Search for the cell housing the specified text and yield its [X, Y] center coordinate. 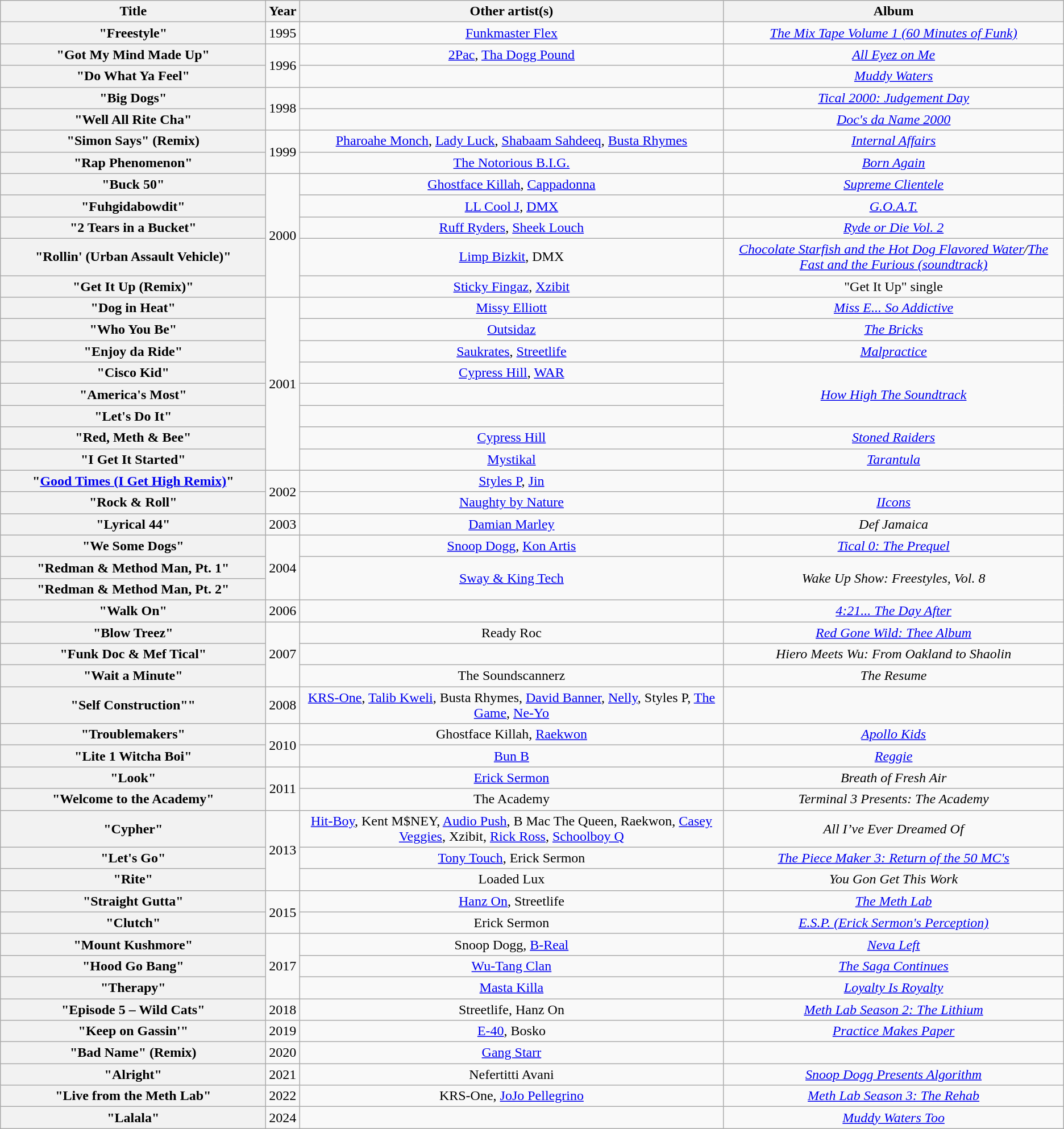
"Funk Doc & Mef Tical" [133, 654]
The Notorious B.I.G. [512, 163]
2007 [283, 654]
Ready Roc [512, 633]
The Meth Lab [893, 901]
"Wait a Minute" [133, 676]
Def Jamaica [893, 524]
"Look" [133, 778]
Red Gone Wild: Thee Album [893, 633]
2006 [283, 611]
"2 Tears in a Bucket" [133, 227]
G.O.A.T. [893, 206]
2024 [283, 1118]
Sway & King Tech [512, 578]
"Good Times (I Get High Remix)" [133, 481]
All I’ve Ever Dreamed Of [893, 829]
Cypress Hill [512, 438]
Title [133, 11]
"Do What Ya Feel" [133, 76]
The Mix Tape Volume 1 (60 Minutes of Funk) [893, 33]
2003 [283, 524]
Hiero Meets Wu: From Oakland to Shaolin [893, 654]
Tarantula [893, 459]
Tical 2000: Judgement Day [893, 98]
"Episode 5 – Wild Cats" [133, 1009]
LL Cool J, DMX [512, 206]
2008 [283, 705]
Muddy Waters Too [893, 1118]
The Academy [512, 799]
"Redman & Method Man, Pt. 1" [133, 567]
2011 [283, 788]
Internal Affairs [893, 141]
Missy Elliott [512, 308]
"Bad Name" (Remix) [133, 1053]
Mystikal [512, 459]
Meth Lab Season 3: The Rehab [893, 1096]
2017 [283, 966]
E.S.P. (Erick Sermon's Perception) [893, 923]
Sticky Fingaz, Xzibit [512, 286]
Cypress Hill, WAR [512, 373]
Stoned Raiders [893, 438]
Ghostface Killah, Cappadonna [512, 184]
2000 [283, 235]
"Hood Go Bang" [133, 966]
The Saga Continues [893, 966]
Tical 0: The Prequel [893, 546]
"Red, Meth & Bee" [133, 438]
"Mount Kushmore" [133, 944]
Outsidaz [512, 330]
2004 [283, 567]
"America's Most" [133, 395]
"Lyrical 44" [133, 524]
"Dog in Heat" [133, 308]
Funkmaster Flex [512, 33]
4:21... The Day After [893, 611]
Album [893, 11]
"I Get It Started" [133, 459]
Wu-Tang Clan [512, 966]
1999 [283, 152]
Loyalty Is Royalty [893, 987]
2018 [283, 1009]
Pharoahe Monch, Lady Luck, Shabaam Sahdeeq, Busta Rhymes [512, 141]
"Rock & Roll" [133, 503]
Hanz On, Streetlife [512, 901]
2015 [283, 912]
Meth Lab Season 2: The Lithium [893, 1009]
Bun B [512, 756]
The Soundscannerz [512, 676]
"Rap Phenomenon" [133, 163]
Masta Killa [512, 987]
"Keep on Gassin'" [133, 1031]
Styles P, Jin [512, 481]
How High The Soundtrack [893, 395]
"Get It Up (Remix)" [133, 286]
"Walk On" [133, 611]
2022 [283, 1096]
2021 [283, 1074]
"Let's Do It" [133, 416]
"Buck 50" [133, 184]
Chocolate Starfish and the Hot Dog Flavored Water/The Fast and the Furious (soundtrack) [893, 257]
Muddy Waters [893, 76]
Apollo Kids [893, 734]
"Alright" [133, 1074]
E-40, Bosko [512, 1031]
"Get It Up" single [893, 286]
"Troublemakers" [133, 734]
Hit-Boy, Kent M$NEY, Audio Push, B Mac The Queen, Raekwon, Casey Veggies, Xzibit, Rick Ross, Schoolboy Q [512, 829]
"Therapy" [133, 987]
Practice Makes Paper [893, 1031]
2010 [283, 745]
All Eyez on Me [893, 55]
"Lalala" [133, 1118]
Saukrates, Streetlife [512, 351]
"Let's Go" [133, 858]
"Straight Gutta" [133, 901]
Year [283, 11]
The Resume [893, 676]
"Clutch" [133, 923]
Doc's da Name 2000 [893, 119]
"Blow Treez" [133, 633]
Streetlife, Hanz On [512, 1009]
2Pac, Tha Dogg Pound [512, 55]
Snoop Dogg Presents Algorithm [893, 1074]
Ruff Ryders, Sheek Louch [512, 227]
Snoop Dogg, Kon Artis [512, 546]
"Live from the Meth Lab" [133, 1096]
Damian Marley [512, 524]
"Who You Be" [133, 330]
2020 [283, 1053]
Reggie [893, 756]
Other artist(s) [512, 11]
"Well All Rite Cha" [133, 119]
"Cypher" [133, 829]
"Enjoy da Ride" [133, 351]
"Lite 1 Witcha Boi" [133, 756]
"Rite" [133, 879]
"Self Construction"" [133, 705]
"Got My Mind Made Up" [133, 55]
1998 [283, 109]
2013 [283, 850]
IIcons [893, 503]
"We Some Dogs" [133, 546]
Naughty by Nature [512, 503]
1995 [283, 33]
"Rollin' (Urban Assault Vehicle)" [133, 257]
Born Again [893, 163]
The Piece Maker 3: Return of the 50 MC's [893, 858]
Loaded Lux [512, 879]
2001 [283, 384]
You Gon Get This Work [893, 879]
The Bricks [893, 330]
KRS-One, Talib Kweli, Busta Rhymes, David Banner, Nelly, Styles P, The Game, Ne-Yo [512, 705]
Nefertitti Avani [512, 1074]
"Redman & Method Man, Pt. 2" [133, 589]
"Welcome to the Academy" [133, 799]
Ryde or Die Vol. 2 [893, 227]
Wake Up Show: Freestyles, Vol. 8 [893, 578]
"Simon Says" (Remix) [133, 141]
KRS-One, JoJo Pellegrino [512, 1096]
Miss E... So Addictive [893, 308]
"Big Dogs" [133, 98]
"Cisco Kid" [133, 373]
Breath of Fresh Air [893, 778]
2002 [283, 492]
"Freestyle" [133, 33]
Supreme Clientele [893, 184]
Neva Left [893, 944]
2019 [283, 1031]
Malpractice [893, 351]
Ghostface Killah, Raekwon [512, 734]
1996 [283, 65]
Snoop Dogg, B-Real [512, 944]
Gang Starr [512, 1053]
Terminal 3 Presents: The Academy [893, 799]
"Fuhgidabowdit" [133, 206]
Limp Bizkit, DMX [512, 257]
Tony Touch, Erick Sermon [512, 858]
